Pinpoint the cell where the given text exists, returning its (X, Y) midpoint coordinate. 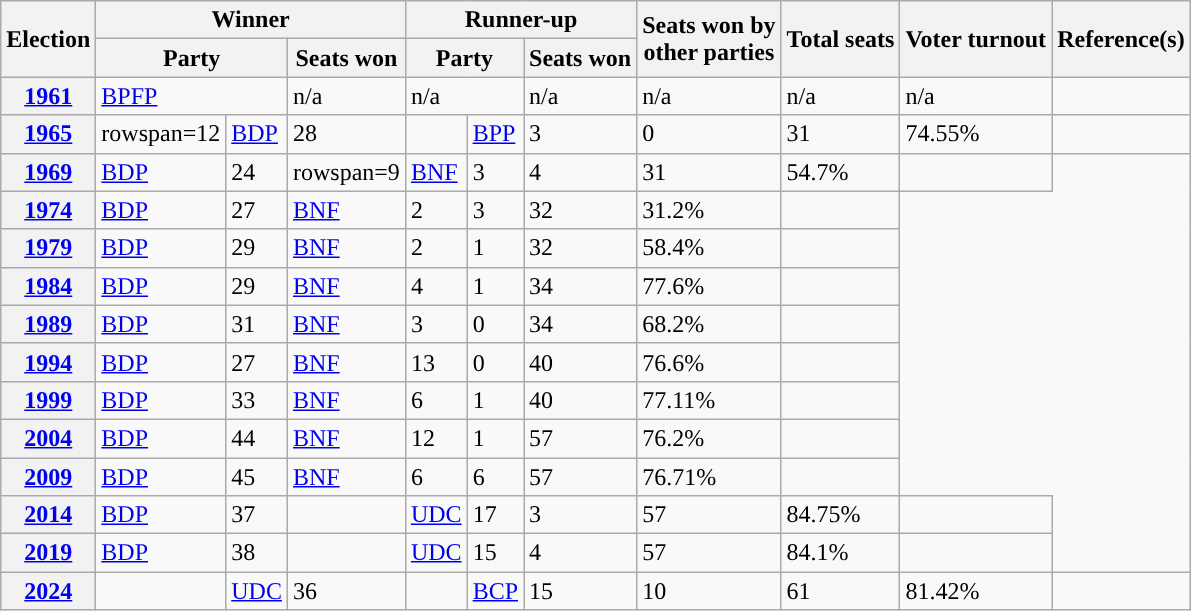
1994 (48, 362)
1965 (48, 134)
61 (840, 591)
Election (48, 39)
10 (709, 591)
Total seats (840, 39)
45 (257, 477)
13 (436, 362)
Voter turnout (976, 39)
76.6% (709, 362)
17 (495, 515)
77.6% (709, 286)
38 (257, 553)
2009 (48, 477)
1989 (48, 324)
2014 (48, 515)
12 (436, 438)
1979 (48, 248)
84.75% (840, 515)
1974 (48, 210)
81.42% (976, 591)
1969 (48, 172)
33 (257, 400)
1984 (48, 286)
Reference(s) (1122, 39)
2019 (48, 553)
BPFP (192, 96)
2024 (48, 591)
rowspan=9 (346, 172)
84.1% (840, 553)
24 (257, 172)
74.55% (976, 134)
Winner (251, 20)
1999 (48, 400)
58.4% (709, 248)
77.11% (709, 400)
BPP (495, 134)
Runner-up (520, 20)
76.71% (709, 477)
68.2% (709, 324)
37 (257, 515)
Seats won byother parties (709, 39)
36 (346, 591)
76.2% (709, 438)
2004 (48, 438)
54.7% (840, 172)
BCP (495, 591)
1961 (48, 96)
28 (346, 134)
44 (257, 438)
rowspan=12 (161, 134)
31.2% (709, 210)
